Locate the cell with the specified text and output its [x, y] center coordinate. 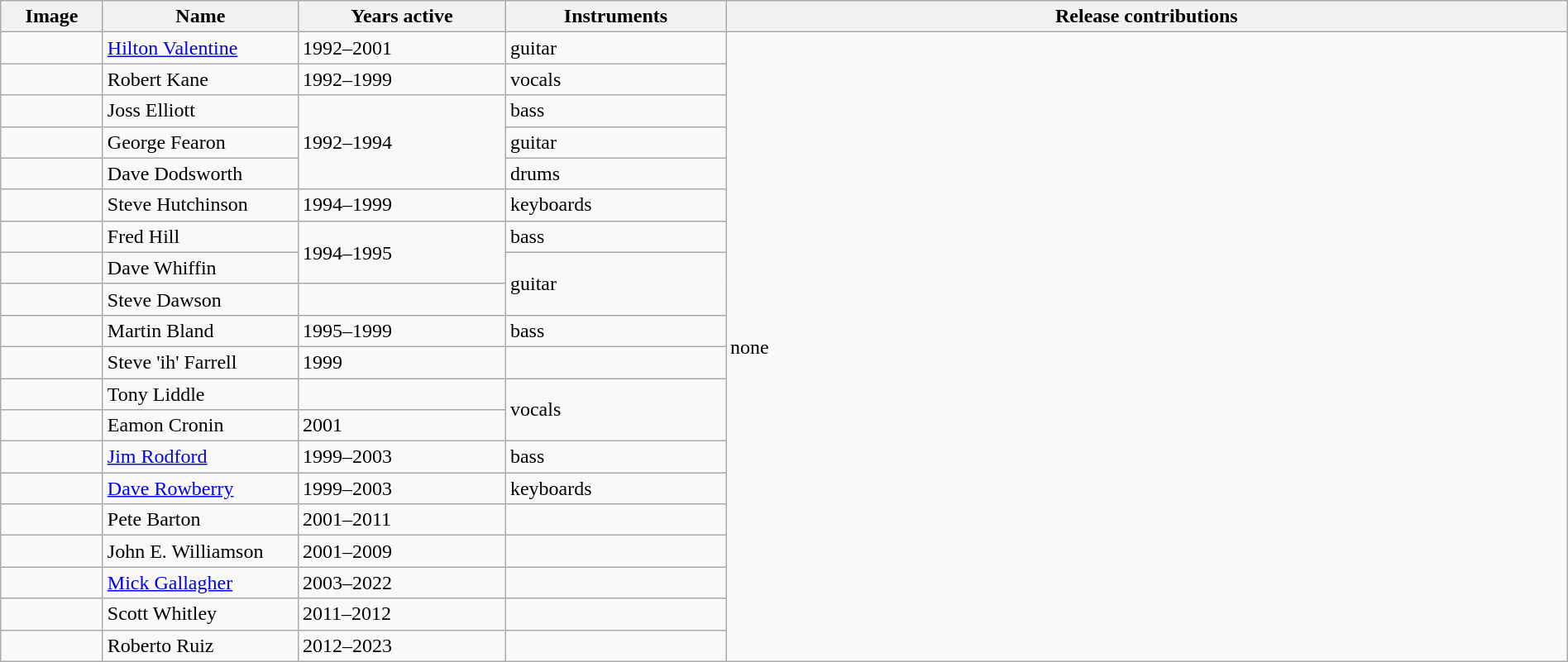
Joss Elliott [200, 111]
Image [52, 17]
none [1147, 347]
John E. Williamson [200, 551]
Dave Whiffin [200, 268]
1992–1999 [402, 79]
Pete Barton [200, 520]
Eamon Cronin [200, 426]
1995–1999 [402, 331]
2001–2011 [402, 520]
Robert Kane [200, 79]
George Fearon [200, 142]
2001–2009 [402, 551]
Roberto Ruiz [200, 645]
Jim Rodford [200, 457]
1992–2001 [402, 48]
2001 [402, 426]
2011–2012 [402, 614]
Steve Dawson [200, 299]
Tony Liddle [200, 394]
Name [200, 17]
Steve Hutchinson [200, 205]
Fred Hill [200, 236]
Martin Bland [200, 331]
Mick Gallagher [200, 583]
Scott Whitley [200, 614]
Dave Dodsworth [200, 174]
Steve 'ih' Farrell [200, 362]
1994–1995 [402, 252]
1992–1994 [402, 142]
Hilton Valentine [200, 48]
2012–2023 [402, 645]
2003–2022 [402, 583]
Release contributions [1147, 17]
Years active [402, 17]
drums [615, 174]
Dave Rowberry [200, 488]
1999 [402, 362]
1994–1999 [402, 205]
Instruments [615, 17]
